Return the (X, Y) coordinate for the center point of the cell that contains the specified text.  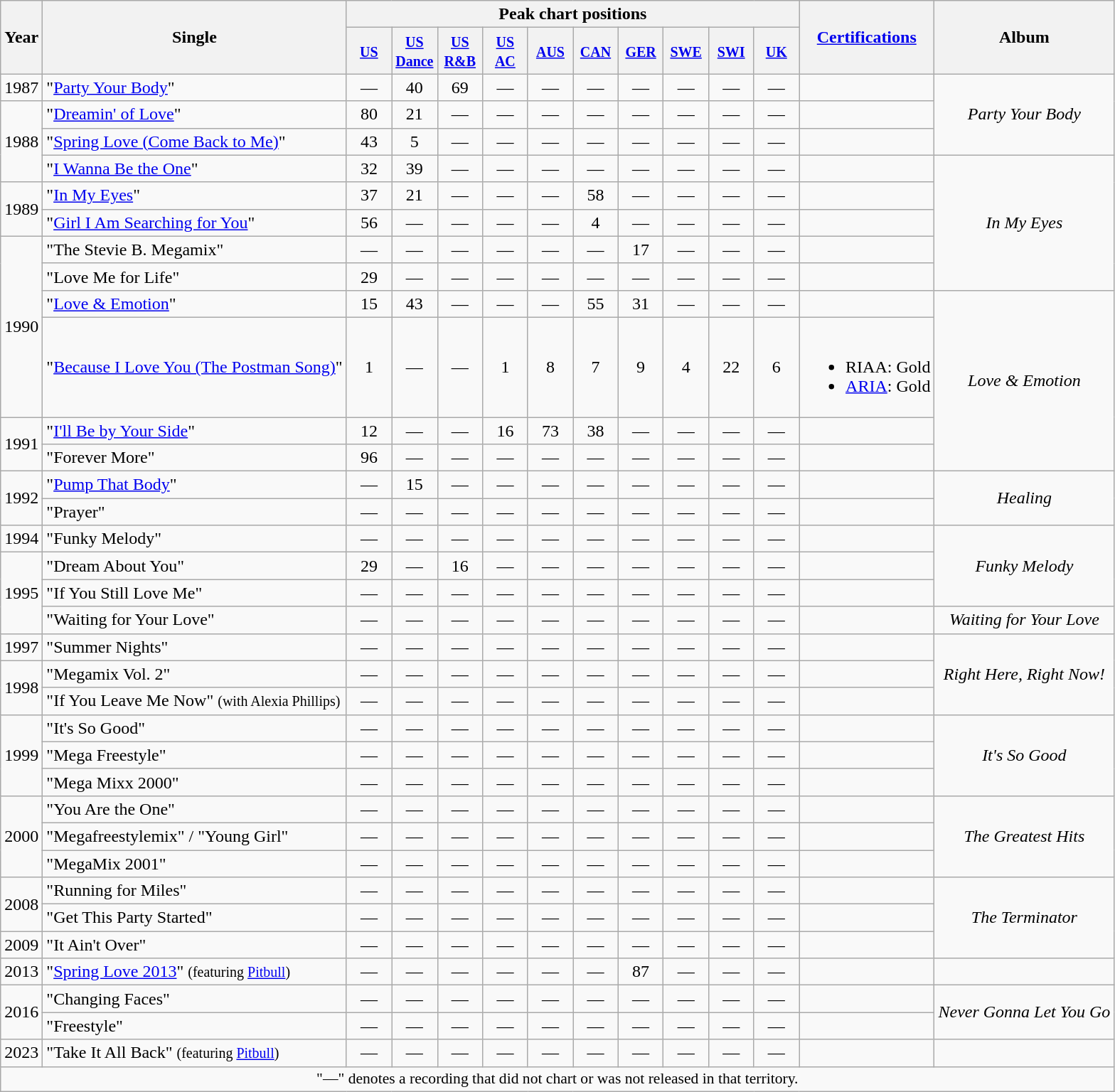
1988 (21, 141)
Love & Emotion (1024, 380)
31 (641, 304)
"Because I Love You (The Postman Song)" (195, 367)
The Terminator (1024, 918)
Year (21, 37)
96 (369, 458)
Album (1024, 37)
56 (369, 223)
80 (369, 114)
"Mega Mixx 2000" (195, 782)
12 (369, 430)
"Get This Party Started" (195, 918)
"Spring Love 2013" (featuring Pitbull) (195, 972)
"Prayer" (195, 512)
It's So Good (1024, 755)
The Greatest Hits (1024, 836)
"Forever More" (195, 458)
USAC (506, 51)
39 (415, 168)
2023 (21, 1053)
"MegaMix 2001" (195, 864)
1994 (21, 539)
6 (777, 367)
"Mega Freestyle" (195, 755)
"Megafreestylemix" / "Young Girl" (195, 836)
Single (195, 37)
SWI (731, 51)
Right Here, Right Now! (1024, 674)
GER (641, 51)
37 (369, 196)
73 (550, 430)
8 (550, 367)
"Love & Emotion" (195, 304)
38 (596, 430)
"Girl I Am Searching for You" (195, 223)
"Party Your Body" (195, 87)
"It's So Good" (195, 728)
CAN (596, 51)
2013 (21, 972)
17 (641, 250)
9 (641, 367)
"You Are the One" (195, 809)
Peak chart positions (572, 14)
"Freestyle" (195, 1026)
40 (415, 87)
"Spring Love (Come Back to Me)" (195, 141)
"Love Me for Life" (195, 277)
"Changing Faces" (195, 999)
22 (731, 367)
"Pump That Body" (195, 485)
"Running for Miles" (195, 891)
"Waiting for Your Love" (195, 620)
"Megamix Vol. 2" (195, 674)
USR&B (460, 51)
"Funky Melody" (195, 539)
1992 (21, 498)
"Dream About You" (195, 566)
RIAA: GoldARIA: Gold (867, 367)
7 (596, 367)
"I Wanna Be the One" (195, 168)
"In My Eyes" (195, 196)
2016 (21, 1012)
Certifications (867, 37)
1990 (21, 326)
Healing (1024, 498)
UK (777, 51)
SWE (686, 51)
AUS (550, 51)
1998 (21, 687)
1991 (21, 444)
55 (596, 304)
1997 (21, 647)
In My Eyes (1024, 223)
2000 (21, 836)
Never Gonna Let You Go (1024, 1012)
69 (460, 87)
1999 (21, 755)
Waiting for Your Love (1024, 620)
5 (415, 141)
87 (641, 972)
Funky Melody (1024, 566)
"Summer Nights" (195, 647)
"If You Still Love Me" (195, 593)
"It Ain't Over" (195, 945)
2008 (21, 904)
"—" denotes a recording that did not chart or was not released in that territory. (557, 1079)
1995 (21, 593)
"The Stevie B. Megamix" (195, 250)
32 (369, 168)
"I'll Be by Your Side" (195, 430)
USDance (415, 51)
US (369, 51)
"If You Leave Me Now" (with Alexia Phillips) (195, 701)
Party Your Body (1024, 114)
1987 (21, 87)
2009 (21, 945)
1989 (21, 209)
"Dreamin' of Love" (195, 114)
"Take It All Back" (featuring Pitbull) (195, 1053)
58 (596, 196)
